Return (x, y) of the center of cell containing provided text 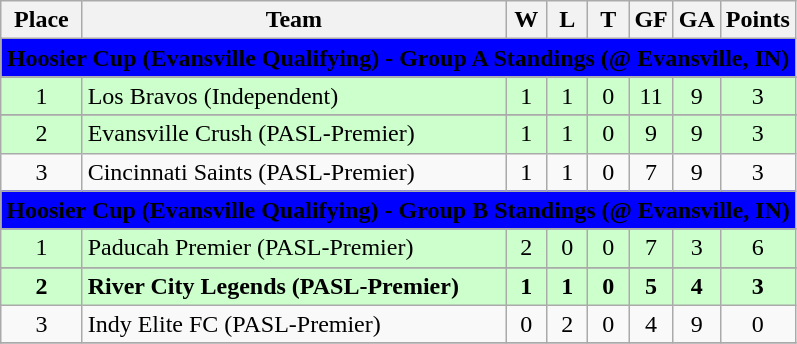
Cincinnati Saints (PASL-Premier) (294, 172)
GF (651, 20)
11 (651, 96)
River City Legends (PASL-Premier) (294, 286)
6 (758, 248)
Indy Elite FC (PASL-Premier) (294, 324)
Evansville Crush (PASL-Premier) (294, 134)
Paducah Premier (PASL-Premier) (294, 248)
T (608, 20)
Team (294, 20)
Hoosier Cup (Evansville Qualifying) - Group B Standings (@ Evansville, IN) (398, 210)
Place (42, 20)
Points (758, 20)
L (568, 20)
Hoosier Cup (Evansville Qualifying) - Group A Standings (@ Evansville, IN) (398, 58)
Los Bravos (Independent) (294, 96)
5 (651, 286)
W (526, 20)
GA (696, 20)
